For the text-containing cell, return its midpoint in (X, Y) coordinate format. 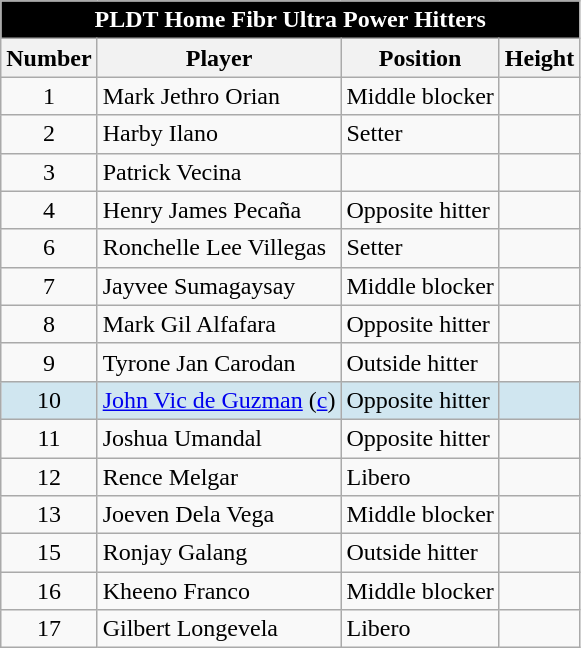
13 (49, 515)
Height (539, 58)
15 (49, 553)
John Vic de Guzman (c) (219, 400)
10 (49, 400)
12 (49, 477)
9 (49, 362)
3 (49, 172)
Kheeno Franco (219, 591)
11 (49, 438)
Rence Melgar (219, 477)
8 (49, 324)
6 (49, 248)
Harby Ilano (219, 134)
2 (49, 134)
1 (49, 96)
Jayvee Sumagaysay (219, 286)
4 (49, 210)
Ronjay Galang (219, 553)
7 (49, 286)
Position (420, 58)
Ronchelle Lee Villegas (219, 248)
Player (219, 58)
Patrick Vecina (219, 172)
17 (49, 629)
Mark Gil Alfafara (219, 324)
Joeven Dela Vega (219, 515)
PLDT Home Fibr Ultra Power Hitters (290, 20)
Henry James Pecaña (219, 210)
Gilbert Longevela (219, 629)
Tyrone Jan Carodan (219, 362)
Number (49, 58)
16 (49, 591)
Mark Jethro Orian (219, 96)
Joshua Umandal (219, 438)
